Detect which cell encompasses the target text, then output its [x, y] center coordinate. 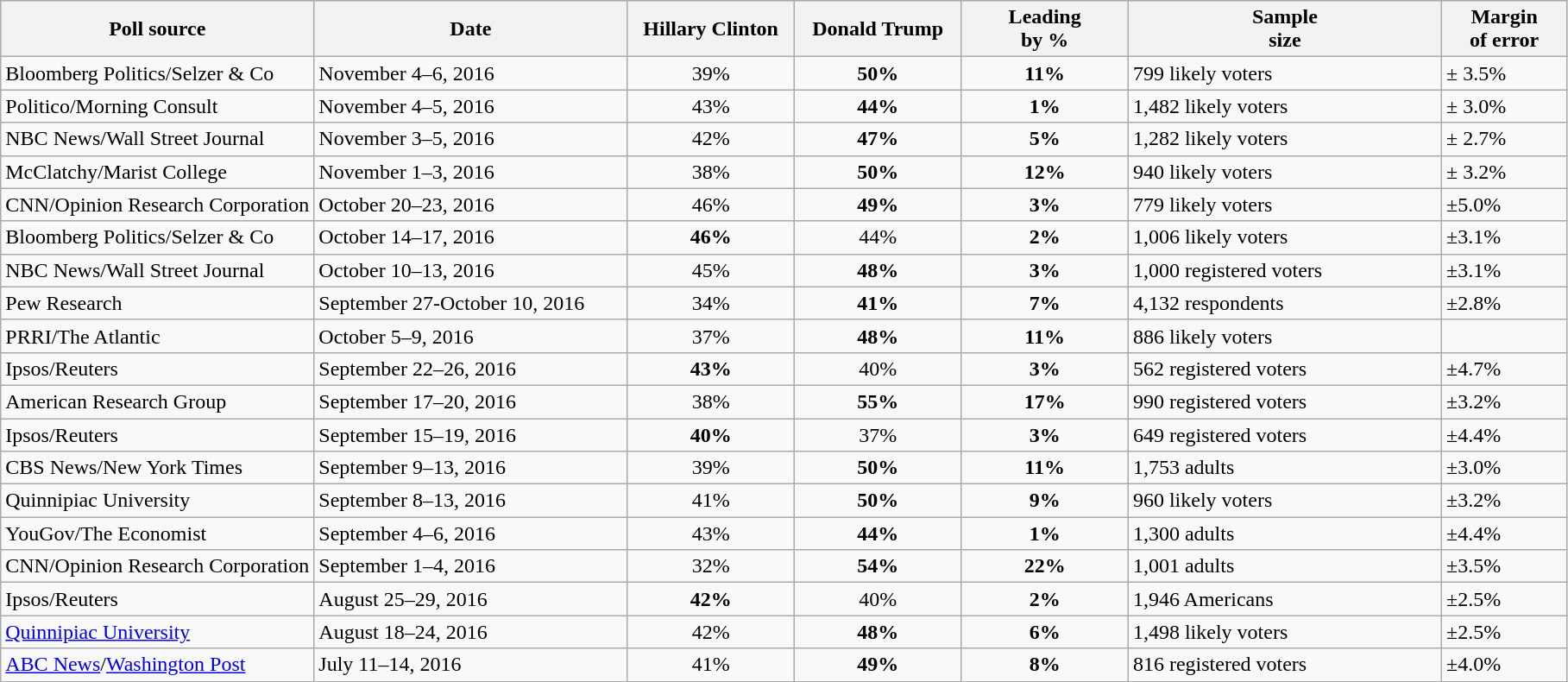
649 registered voters [1284, 434]
47% [878, 139]
± 3.5% [1503, 73]
54% [878, 566]
6% [1045, 632]
5% [1045, 139]
886 likely voters [1284, 336]
November 1–3, 2016 [471, 172]
1,001 adults [1284, 566]
Hillary Clinton [711, 29]
17% [1045, 401]
799 likely voters [1284, 73]
September 1–4, 2016 [471, 566]
Donald Trump [878, 29]
45% [711, 270]
7% [1045, 303]
± 3.2% [1503, 172]
Pew Research [157, 303]
August 25–29, 2016 [471, 599]
1,498 likely voters [1284, 632]
940 likely voters [1284, 172]
YouGov/The Economist [157, 534]
September 17–20, 2016 [471, 401]
960 likely voters [1284, 501]
October 10–13, 2016 [471, 270]
1,006 likely voters [1284, 237]
Poll source [157, 29]
November 3–5, 2016 [471, 139]
32% [711, 566]
±2.8% [1503, 303]
4,132 respondents [1284, 303]
September 9–13, 2016 [471, 468]
34% [711, 303]
ABC News/Washington Post [157, 665]
±5.0% [1503, 205]
±4.0% [1503, 665]
1,753 adults [1284, 468]
October 5–9, 2016 [471, 336]
September 4–6, 2016 [471, 534]
22% [1045, 566]
8% [1045, 665]
September 22–26, 2016 [471, 369]
October 14–17, 2016 [471, 237]
September 15–19, 2016 [471, 434]
McClatchy/Marist College [157, 172]
November 4–6, 2016 [471, 73]
±3.5% [1503, 566]
Samplesize [1284, 29]
± 3.0% [1503, 106]
12% [1045, 172]
990 registered voters [1284, 401]
September 8–13, 2016 [471, 501]
CBS News/New York Times [157, 468]
Marginof error [1503, 29]
±4.7% [1503, 369]
September 27-October 10, 2016 [471, 303]
1,000 registered voters [1284, 270]
816 registered voters [1284, 665]
Date [471, 29]
1,946 Americans [1284, 599]
562 registered voters [1284, 369]
779 likely voters [1284, 205]
Leadingby % [1045, 29]
1,282 likely voters [1284, 139]
Politico/Morning Consult [157, 106]
55% [878, 401]
July 11–14, 2016 [471, 665]
PRRI/The Atlantic [157, 336]
1,300 adults [1284, 534]
American Research Group [157, 401]
August 18–24, 2016 [471, 632]
November 4–5, 2016 [471, 106]
±3.0% [1503, 468]
± 2.7% [1503, 139]
October 20–23, 2016 [471, 205]
1,482 likely voters [1284, 106]
9% [1045, 501]
